Pinpoint the cell where the given text exists, returning its [x, y] midpoint coordinate. 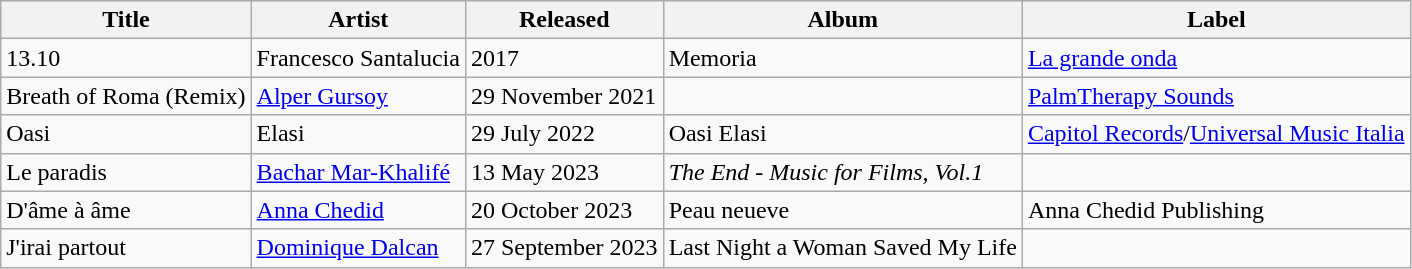
Peau neueve [842, 210]
D'âme à âme [126, 210]
Dominique Dalcan [358, 248]
Bachar Mar-Khalifé [358, 172]
Anna Chedid [358, 210]
Breath of Roma (Remix) [126, 96]
Anna Chedid Publishing [1216, 210]
27 September 2023 [564, 248]
13 May 2023 [564, 172]
Released [564, 20]
Album [842, 20]
29 November 2021 [564, 96]
Capitol Records/Universal Music Italia [1216, 134]
29 July 2022 [564, 134]
Le paradis [126, 172]
Alper Gursoy [358, 96]
Oasi Elasi [842, 134]
2017 [564, 58]
13.10 [126, 58]
Memoria [842, 58]
Label [1216, 20]
20 October 2023 [564, 210]
The End - Music for Films, Vol.1 [842, 172]
Elasi [358, 134]
Artist [358, 20]
La grande onda [1216, 58]
Last Night a Woman Saved My Life [842, 248]
Francesco Santalucia [358, 58]
J'irai partout [126, 248]
Oasi [126, 134]
Title [126, 20]
PalmTherapy Sounds [1216, 96]
